Return the [x, y] coordinate for the center point of the cell that contains the specified text.  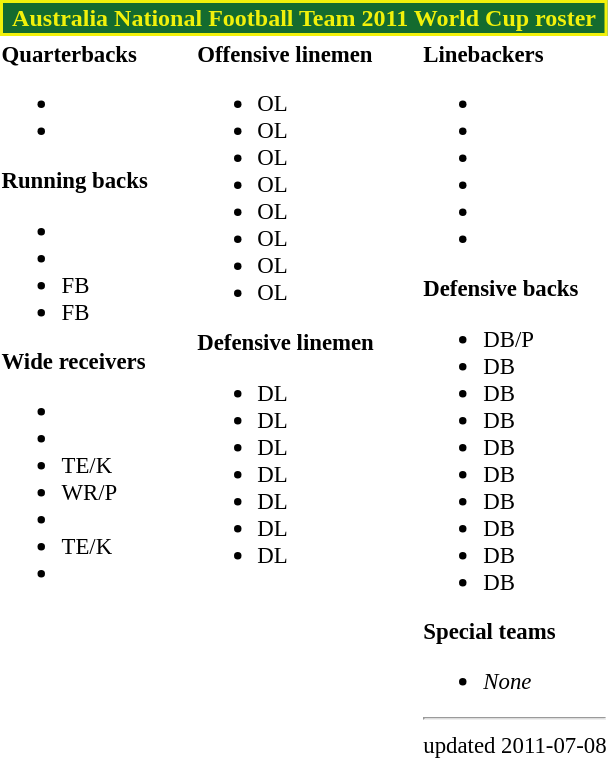
Australia National Football Team 2011 World Cup roster [304, 18]
